Extract the (x, y) coordinate from the center of the cell holding the provided text.  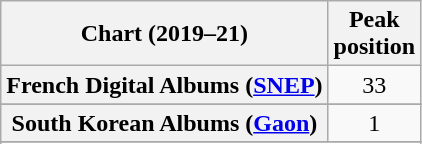
Peakposition (374, 34)
1 (374, 123)
33 (374, 85)
Chart (2019–21) (164, 34)
South Korean Albums (Gaon) (164, 123)
French Digital Albums (SNEP) (164, 85)
